Scan for the cell matching the given text and deliver its [x, y] coordinate at center. 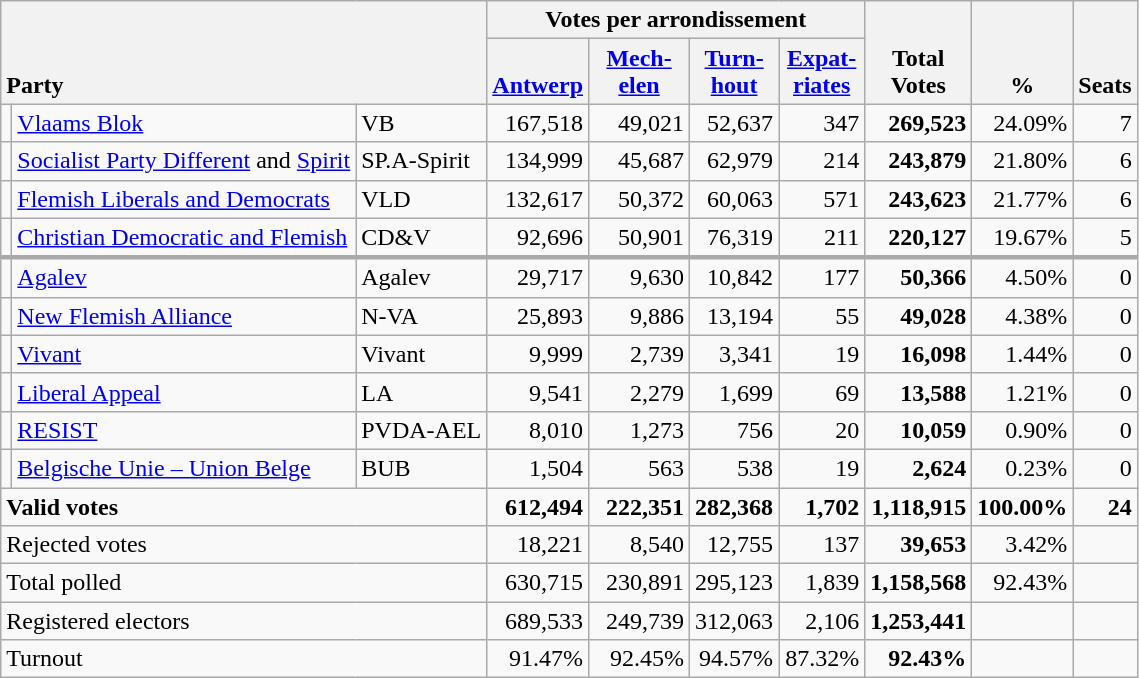
249,739 [640, 621]
0.23% [1022, 468]
538 [734, 468]
295,123 [734, 583]
94.57% [734, 659]
16,098 [918, 354]
7 [1105, 123]
New Flemish Alliance [184, 316]
1.44% [1022, 354]
52,637 [734, 123]
39,653 [918, 545]
% [1022, 52]
100.00% [1022, 507]
18,221 [538, 545]
Party [244, 52]
VLD [422, 199]
RESIST [184, 430]
9,886 [640, 316]
1,839 [822, 583]
91.47% [538, 659]
132,617 [538, 199]
Total polled [244, 583]
243,623 [918, 199]
211 [822, 238]
Expat- riates [822, 72]
60,063 [734, 199]
Christian Democratic and Flemish [184, 238]
1,253,441 [918, 621]
76,319 [734, 238]
282,368 [734, 507]
50,366 [918, 278]
Seats [1105, 52]
Valid votes [244, 507]
4.50% [1022, 278]
9,541 [538, 392]
214 [822, 161]
0.90% [1022, 430]
50,372 [640, 199]
8,010 [538, 430]
222,351 [640, 507]
Rejected votes [244, 545]
55 [822, 316]
230,891 [640, 583]
Mech- elen [640, 72]
2,106 [822, 621]
756 [734, 430]
269,523 [918, 123]
177 [822, 278]
563 [640, 468]
20 [822, 430]
62,979 [734, 161]
1,273 [640, 430]
Vlaams Blok [184, 123]
12,755 [734, 545]
Turn- hout [734, 72]
Flemish Liberals and Democrats [184, 199]
1,158,568 [918, 583]
1,702 [822, 507]
137 [822, 545]
220,127 [918, 238]
3.42% [1022, 545]
4.38% [1022, 316]
9,999 [538, 354]
25,893 [538, 316]
3,341 [734, 354]
1,504 [538, 468]
243,879 [918, 161]
24 [1105, 507]
2,279 [640, 392]
PVDA-AEL [422, 430]
571 [822, 199]
1.21% [1022, 392]
312,063 [734, 621]
Belgische Unie – Union Belge [184, 468]
5 [1105, 238]
24.09% [1022, 123]
10,842 [734, 278]
10,059 [918, 430]
9,630 [640, 278]
13,588 [918, 392]
2,739 [640, 354]
49,021 [640, 123]
92,696 [538, 238]
13,194 [734, 316]
BUB [422, 468]
92.45% [640, 659]
21.77% [1022, 199]
Turnout [244, 659]
50,901 [640, 238]
19.67% [1022, 238]
1,118,915 [918, 507]
49,028 [918, 316]
Votes per arrondissement [676, 20]
87.32% [822, 659]
21.80% [1022, 161]
Socialist Party Different and Spirit [184, 161]
1,699 [734, 392]
347 [822, 123]
689,533 [538, 621]
167,518 [538, 123]
LA [422, 392]
Antwerp [538, 72]
45,687 [640, 161]
N-VA [422, 316]
134,999 [538, 161]
29,717 [538, 278]
Liberal Appeal [184, 392]
Registered electors [244, 621]
612,494 [538, 507]
8,540 [640, 545]
69 [822, 392]
CD&V [422, 238]
Total Votes [918, 52]
630,715 [538, 583]
VB [422, 123]
SP.A-Spirit [422, 161]
2,624 [918, 468]
